Find where the given text appears and provide that cell's center as [X, Y] coordinate. 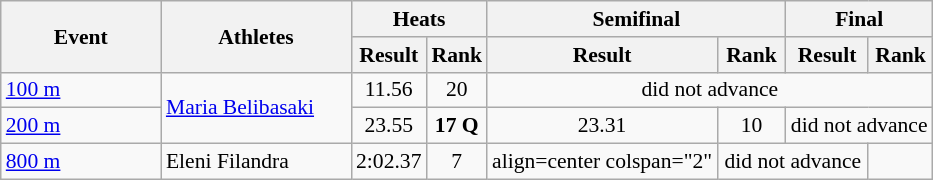
Heats [419, 19]
2:02.37 [388, 162]
23.31 [602, 126]
10 [752, 126]
23.55 [388, 126]
7 [456, 162]
Final [860, 19]
Eleni Filandra [256, 162]
100 m [81, 90]
17 Q [456, 126]
20 [456, 90]
Event [81, 36]
11.56 [388, 90]
Athletes [256, 36]
Maria Belibasaki [256, 108]
800 m [81, 162]
200 m [81, 126]
Semifinal [636, 19]
align=center colspan="2" [602, 162]
